Find where the given text appears and provide that cell's center as [X, Y] coordinate. 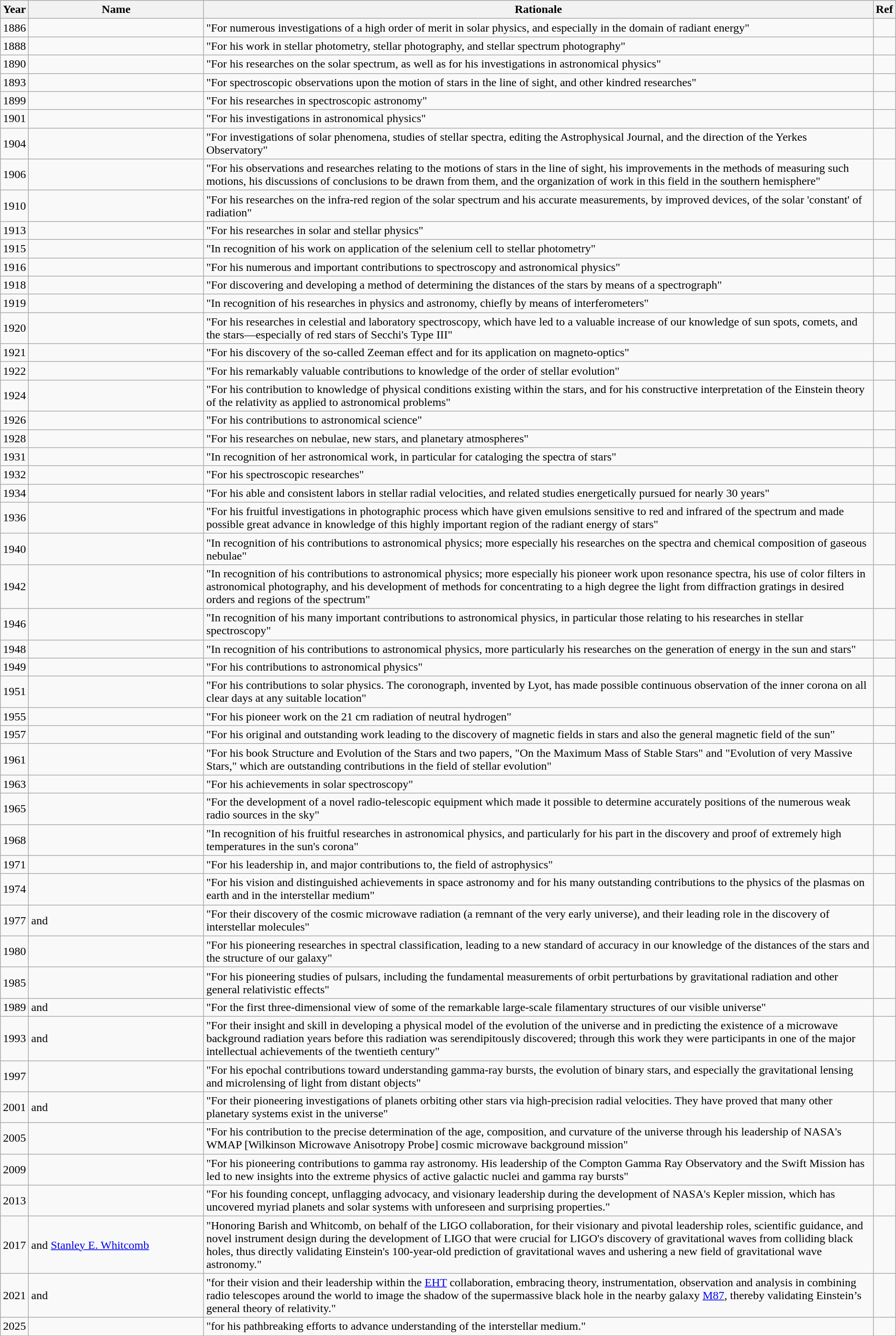
1924 [14, 395]
"For his researches on the solar spectrum, as well as for his investigations in astronomical physics" [538, 64]
1961 [14, 759]
1955 [14, 717]
"For the first three-dimensional view of some of the remarkable large-scale filamentary structures of our visible universe" [538, 1007]
1919 [14, 303]
"For his researches on nebulae, new stars, and planetary atmospheres" [538, 438]
"For his contributions to astronomical science" [538, 420]
1997 [14, 1076]
1946 [14, 624]
1977 [14, 920]
"For his work in stellar photometry, stellar photography, and stellar spectrum photography" [538, 46]
"For numerous investigations of a high order of merit in solar physics, and especially in the domain of radiant energy" [538, 28]
"For investigations of solar phenomena, studies of stellar spectra, editing the Astrophysical Journal, and the direction of the Yerkes Observatory" [538, 144]
1920 [14, 328]
1949 [14, 667]
"For his investigations in astronomical physics" [538, 119]
"For his researches in solar and stellar physics" [538, 230]
1899 [14, 101]
"In recognition of his researches in physics and astronomy, chiefly by means of interferometers" [538, 303]
Rationale [538, 10]
1906 [14, 174]
1980 [14, 952]
"For his contributions to astronomical physics" [538, 667]
"for his pathbreaking efforts to advance understanding of the interstellar medium." [538, 1326]
"For his spectroscopic researches" [538, 475]
Year [14, 10]
"For spectroscopic observations upon the motion of stars in the line of sight, and other kindred researches" [538, 82]
1948 [14, 649]
"For his achievements in solar spectroscopy" [538, 784]
1904 [14, 144]
1942 [14, 586]
1932 [14, 475]
1965 [14, 809]
1916 [14, 267]
1940 [14, 549]
1893 [14, 82]
1971 [14, 864]
2005 [14, 1138]
1890 [14, 64]
1888 [14, 46]
and Stanley E. Whitcomb [116, 1245]
2013 [14, 1201]
"In recognition of her astronomical work, in particular for cataloging the spectra of stars" [538, 457]
"For his remarkably valuable contributions to knowledge of the order of stellar evolution" [538, 371]
2021 [14, 1295]
1951 [14, 692]
1968 [14, 840]
"In recognition of his many important contributions to astronomical physics, in particular those relating to his researches in stellar spectroscopy" [538, 624]
2001 [14, 1108]
1931 [14, 457]
1922 [14, 371]
"For his researches in spectroscopic astronomy" [538, 101]
1926 [14, 420]
1915 [14, 248]
1957 [14, 735]
"For his numerous and important contributions to spectroscopy and astronomical physics" [538, 267]
1974 [14, 889]
"For his leadership in, and major contributions to, the field of astrophysics" [538, 864]
"In recognition of his work on application of the selenium cell to stellar photometry" [538, 248]
"For his able and consistent labors in stellar radial velocities, and related studies energetically pursued for nearly 30 years" [538, 493]
1993 [14, 1038]
1989 [14, 1007]
1918 [14, 285]
"For his pioneer work on the 21 cm radiation of neutral hydrogen" [538, 717]
1928 [14, 438]
1963 [14, 784]
1913 [14, 230]
1934 [14, 493]
1921 [14, 353]
"For his discovery of the so-called Zeeman effect and for its application on magneto-optics" [538, 353]
"For his original and outstanding work leading to the discovery of magnetic fields in stars and also the general magnetic field of the sun" [538, 735]
1910 [14, 206]
2009 [14, 1170]
2025 [14, 1326]
1936 [14, 518]
"For discovering and developing a method of determining the distances of the stars by means of a spectrograph" [538, 285]
"In recognition of his contributions to astronomical physics, more particularly his researches on the generation of energy in the sun and stars" [538, 649]
1886 [14, 28]
Name [116, 10]
1985 [14, 982]
2017 [14, 1245]
1901 [14, 119]
Ref [885, 10]
